Capture the cell that displays the provided text and extract its [X, Y] central coordinate. 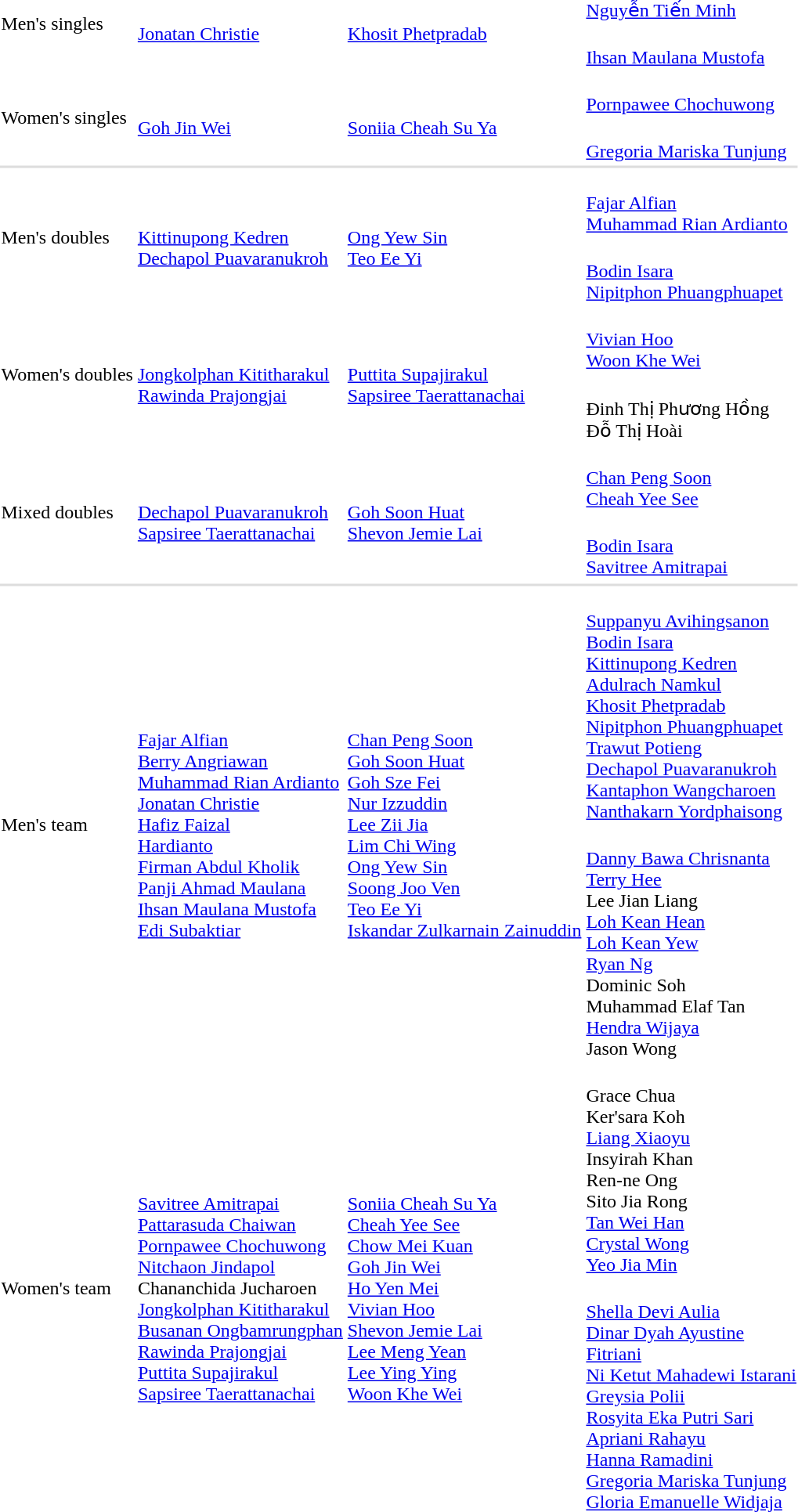
Bodin IsaraSavitree Amitrapai [691, 547]
Goh Soon HuatShevon Jemie Lai [464, 512]
Jongkolphan KititharakulRawinda Prajongjai [240, 375]
Danny Bawa ChrisnantaTerry HeeLee Jian LiangLoh Kean HeanLoh Kean YewRyan NgDominic SohMuhammad Elaf TanHendra WijayaJason Wong [691, 943]
Fajar AlfianMuhammad Rian Ardianto [691, 204]
Gregoria Mariska Tunjung [691, 141]
Chan Peng SoonGoh Soon HuatGoh Sze FeiNur IzzuddinLee Zii JiaLim Chi WingOng Yew SinSoong Joo VenTeo Ee YiIskandar Zulkarnain Zainuddin [464, 825]
Ong Yew SinTeo Ee Yi [464, 238]
Men's doubles [67, 238]
Chan Peng SoonCheah Yee See [691, 478]
Women's doubles [67, 375]
Puttita SupajirakulSapsiree Taerattanachai [464, 375]
Pornpawee Chochuwong [691, 94]
Goh Jin Wei [240, 117]
Grace ChuaKer'sara KohLiang XiaoyuInsyirah KhanRen-ne OngSito Jia RongTan Wei HanCrystal WongYeo Jia Min [691, 1170]
Kittinupong KedrenDechapol Puavaranukroh [240, 238]
Women's singles [67, 117]
Đinh Thị Phương HồngĐỗ Thị Hoài [691, 409]
Soniia Cheah Su Ya [464, 117]
Mixed doubles [67, 512]
Vivian HooWoon Khe Wei [691, 340]
Men's team [67, 825]
Ihsan Maulana Mustofa [691, 47]
Dechapol PuavaranukrohSapsiree Taerattanachai [240, 512]
Bodin IsaraNipitphon Phuangphuapet [691, 271]
